Determine the [x, y] coordinate at the center of the cell enclosing the given text.  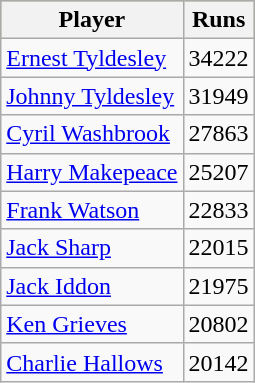
Player [92, 20]
Ken Grieves [92, 324]
21975 [218, 286]
Cyril Washbrook [92, 134]
Charlie Hallows [92, 362]
31949 [218, 96]
Jack Iddon [92, 286]
Johnny Tyldesley [92, 96]
Jack Sharp [92, 248]
20802 [218, 324]
Ernest Tyldesley [92, 58]
20142 [218, 362]
Harry Makepeace [92, 172]
27863 [218, 134]
Frank Watson [92, 210]
34222 [218, 58]
25207 [218, 172]
22015 [218, 248]
Runs [218, 20]
22833 [218, 210]
